Locate the cell with the specified text and output its [X, Y] center coordinate. 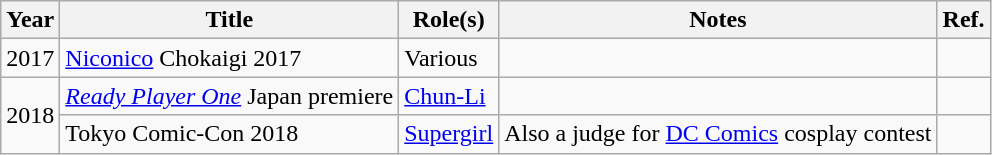
Also a judge for DC Comics cosplay contest [718, 134]
Role(s) [449, 20]
Niconico Chokaigi 2017 [230, 58]
Ref. [964, 20]
Ready Player One Japan premiere [230, 96]
Various [449, 58]
Notes [718, 20]
2018 [30, 115]
Chun-Li [449, 96]
Tokyo Comic-Con 2018 [230, 134]
Supergirl [449, 134]
Title [230, 20]
Year [30, 20]
2017 [30, 58]
